Capture the cell that displays the provided text and extract its (x, y) central coordinate. 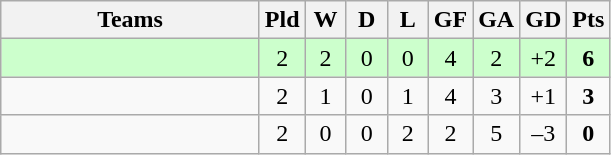
+2 (544, 58)
GD (544, 20)
+1 (544, 96)
GF (450, 20)
Pld (282, 20)
D (366, 20)
–3 (544, 134)
L (408, 20)
GA (496, 20)
6 (588, 58)
W (326, 20)
5 (496, 134)
Teams (130, 20)
Pts (588, 20)
